Return the (x, y) coordinate for the center point of the cell that contains the specified text.  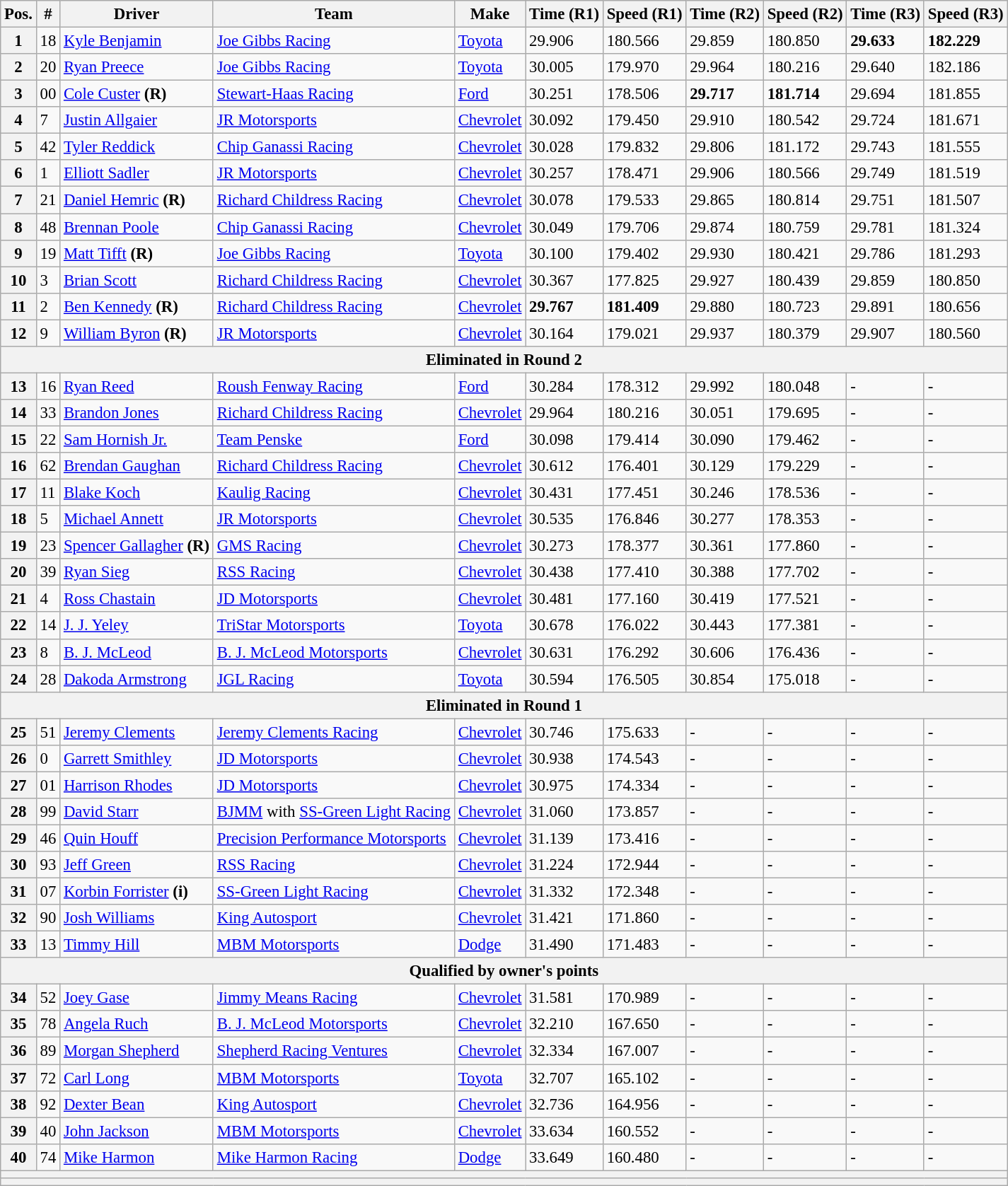
33.634 (564, 1131)
30.100 (564, 253)
29.781 (886, 227)
38 (18, 1104)
177.702 (805, 572)
29.992 (725, 386)
182.186 (966, 67)
32.707 (564, 1078)
30.431 (564, 493)
180.542 (805, 120)
164.956 (644, 1104)
Jeff Green (137, 865)
160.552 (644, 1131)
Make (489, 14)
51 (48, 732)
178.312 (644, 386)
173.857 (644, 812)
32 (18, 918)
30.854 (725, 679)
179.450 (644, 120)
30.251 (564, 94)
Garrett Smithley (137, 759)
Qualified by owner's points (504, 971)
BJMM with SS-Green Light Racing (334, 812)
25 (18, 732)
29.694 (886, 94)
29.767 (564, 306)
10 (18, 280)
SS-Green Light Racing (334, 892)
34 (18, 998)
Angela Ruch (137, 1025)
Kyle Benjamin (137, 41)
171.860 (644, 918)
Time (R1) (564, 14)
Eliminated in Round 1 (504, 705)
00 (48, 94)
178.471 (644, 173)
12 (18, 333)
74 (48, 1157)
Morgan Shepherd (137, 1051)
176.022 (644, 626)
46 (48, 838)
72 (48, 1078)
179.706 (644, 227)
Pos. (18, 14)
30.631 (564, 652)
179.402 (644, 253)
Driver (137, 14)
29.930 (725, 253)
30.746 (564, 732)
180.656 (966, 306)
177.521 (805, 599)
Sam Hornish Jr. (137, 439)
179.970 (644, 67)
179.229 (805, 466)
31.332 (564, 892)
173.416 (644, 838)
Jeremy Clements (137, 732)
30 (18, 865)
David Starr (137, 812)
178.536 (805, 493)
48 (48, 227)
89 (48, 1051)
178.506 (644, 94)
Ross Chastain (137, 599)
31.581 (564, 998)
Matt Tifft (R) (137, 253)
29.880 (725, 306)
Jimmy Means Racing (334, 998)
30.594 (564, 679)
172.944 (644, 865)
176.401 (644, 466)
180.814 (805, 200)
174.334 (644, 785)
30.246 (725, 493)
29.865 (725, 200)
179.533 (644, 200)
181.555 (966, 147)
180.421 (805, 253)
Jeremy Clements Racing (334, 732)
177.451 (644, 493)
26 (18, 759)
Harrison Rhodes (137, 785)
171.483 (644, 945)
181.293 (966, 253)
29.640 (886, 67)
Speed (R2) (805, 14)
30.129 (725, 466)
174.543 (644, 759)
165.102 (644, 1078)
Ben Kennedy (R) (137, 306)
52 (48, 998)
29.751 (886, 200)
42 (48, 147)
180.560 (966, 333)
Quin Houff (137, 838)
37 (18, 1078)
Blake Koch (137, 493)
01 (48, 785)
Speed (R3) (966, 14)
179.021 (644, 333)
176.436 (805, 652)
36 (18, 1051)
Cole Custer (R) (137, 94)
179.832 (644, 147)
180.048 (805, 386)
Ryan Sieg (137, 572)
178.353 (805, 519)
32.736 (564, 1104)
181.324 (966, 227)
30.443 (725, 626)
Team (334, 14)
177.381 (805, 626)
29.743 (886, 147)
180.379 (805, 333)
Daniel Hemric (R) (137, 200)
99 (48, 812)
Korbin Forrister (i) (137, 892)
30.164 (564, 333)
Speed (R1) (644, 14)
Brendan Gaughan (137, 466)
29.786 (886, 253)
31.421 (564, 918)
177.410 (644, 572)
182.229 (966, 41)
Ryan Reed (137, 386)
Mike Harmon (137, 1157)
Joey Gase (137, 998)
29.806 (725, 147)
Eliminated in Round 2 (504, 360)
30.273 (564, 546)
27 (18, 785)
31.490 (564, 945)
JGL Racing (334, 679)
33.649 (564, 1157)
Time (R3) (886, 14)
Ryan Preece (137, 67)
Dexter Bean (137, 1104)
29.910 (725, 120)
24 (18, 679)
30.388 (725, 572)
0 (48, 759)
Elliott Sadler (137, 173)
181.507 (966, 200)
176.292 (644, 652)
177.825 (644, 280)
172.348 (644, 892)
William Byron (R) (137, 333)
167.007 (644, 1051)
62 (48, 466)
31.139 (564, 838)
170.989 (644, 998)
Justin Allgaier (137, 120)
30.049 (564, 227)
31.060 (564, 812)
176.505 (644, 679)
Time (R2) (725, 14)
31.224 (564, 865)
181.671 (966, 120)
92 (48, 1104)
181.714 (805, 94)
07 (48, 892)
30.419 (725, 599)
30.028 (564, 147)
30.481 (564, 599)
30.612 (564, 466)
Brennan Poole (137, 227)
29.749 (886, 173)
32.334 (564, 1051)
35 (18, 1025)
177.160 (644, 599)
30.090 (725, 439)
30.005 (564, 67)
TriStar Motorsports (334, 626)
30.438 (564, 572)
30.535 (564, 519)
30.092 (564, 120)
29 (18, 838)
Mike Harmon Racing (334, 1157)
181.519 (966, 173)
30.938 (564, 759)
175.018 (805, 679)
30.277 (725, 519)
Michael Annett (137, 519)
Team Penske (334, 439)
17 (18, 493)
180.439 (805, 280)
30.606 (725, 652)
30.051 (725, 413)
179.695 (805, 413)
Stewart-Haas Racing (334, 94)
29.891 (886, 306)
30.678 (564, 626)
29.907 (886, 333)
175.633 (644, 732)
29.633 (886, 41)
30.284 (564, 386)
# (48, 14)
Brandon Jones (137, 413)
Roush Fenway Racing (334, 386)
93 (48, 865)
GMS Racing (334, 546)
15 (18, 439)
180.759 (805, 227)
90 (48, 918)
181.409 (644, 306)
Tyler Reddick (137, 147)
30.975 (564, 785)
Timmy Hill (137, 945)
Precision Performance Motorsports (334, 838)
Josh Williams (137, 918)
J. J. Yeley (137, 626)
6 (18, 173)
178.377 (644, 546)
78 (48, 1025)
181.172 (805, 147)
29.724 (886, 120)
Brian Scott (137, 280)
32.210 (564, 1025)
Carl Long (137, 1078)
30.361 (725, 546)
30.257 (564, 173)
177.860 (805, 546)
30.098 (564, 439)
Dakoda Armstrong (137, 679)
179.414 (644, 439)
31 (18, 892)
30.367 (564, 280)
167.650 (644, 1025)
179.462 (805, 439)
29.937 (725, 333)
B. J. McLeod (137, 652)
176.846 (644, 519)
Kaulig Racing (334, 493)
180.723 (805, 306)
Spencer Gallagher (R) (137, 546)
Shepherd Racing Ventures (334, 1051)
29.874 (725, 227)
29.927 (725, 280)
John Jackson (137, 1131)
181.855 (966, 94)
30.078 (564, 200)
29.717 (725, 94)
160.480 (644, 1157)
